Output the (x, y) coordinate of the center of the cell containing the given text.  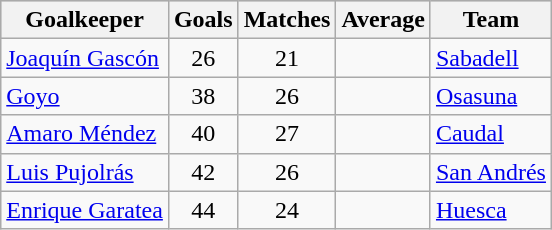
Caudal (490, 134)
Osasuna (490, 96)
San Andrés (490, 172)
Huesca (490, 210)
Joaquín Gascón (85, 58)
44 (203, 210)
27 (287, 134)
Team (490, 20)
40 (203, 134)
Enrique Garatea (85, 210)
Goalkeeper (85, 20)
42 (203, 172)
Goals (203, 20)
Amaro Méndez (85, 134)
24 (287, 210)
38 (203, 96)
21 (287, 58)
Goyo (85, 96)
Luis Pujolrás (85, 172)
Matches (287, 20)
Average (384, 20)
Sabadell (490, 58)
